Determine the (x, y) coordinate at the center of the cell enclosing the given text.  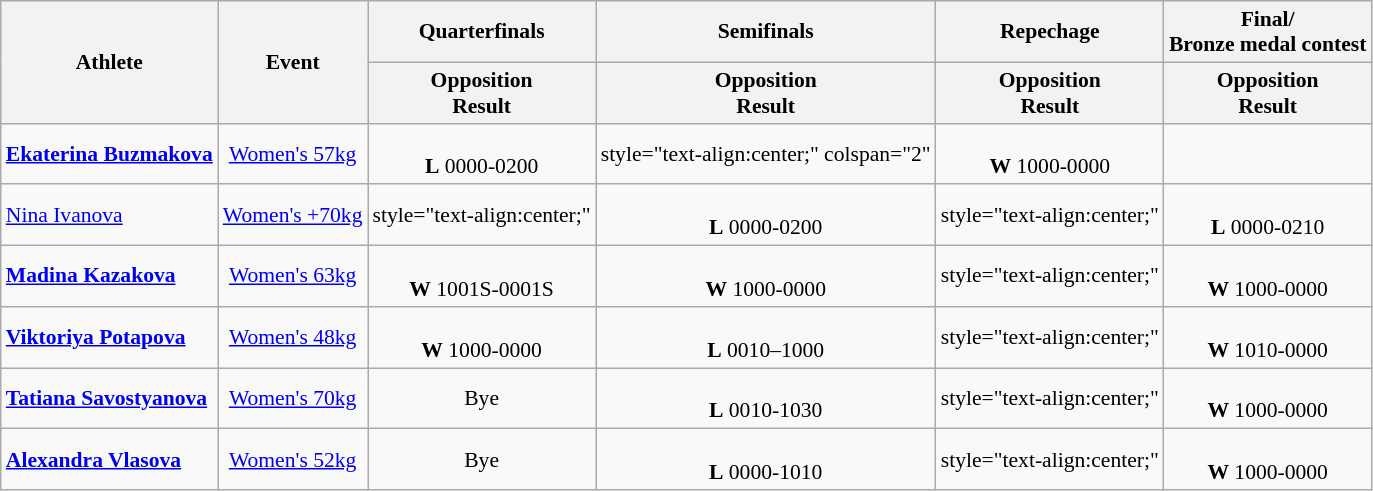
Women's +70kg (293, 216)
W 1010-0000 (1268, 338)
Repechage (1050, 32)
L 0010-1030 (766, 398)
Ekaterina Buzmakova (110, 154)
Women's 57kg (293, 154)
Women's 63kg (293, 276)
style="text-align:center;" colspan="2" (766, 154)
L 0000-1010 (766, 460)
Women's 52kg (293, 460)
W 1001S-0001S (482, 276)
Athlete (110, 62)
Tatiana Savostyanova (110, 398)
L 0010–1000 (766, 338)
L 0000-0210 (1268, 216)
Viktoriya Potapova (110, 338)
Event (293, 62)
Final/Bronze medal contest (1268, 32)
Nina Ivanova (110, 216)
Women's 70kg (293, 398)
Semifinals (766, 32)
Quarterfinals (482, 32)
Madina Kazakova (110, 276)
Alexandra Vlasova (110, 460)
Women's 48kg (293, 338)
